Return the (x, y) coordinate for the center point of the cell that contains the specified text.  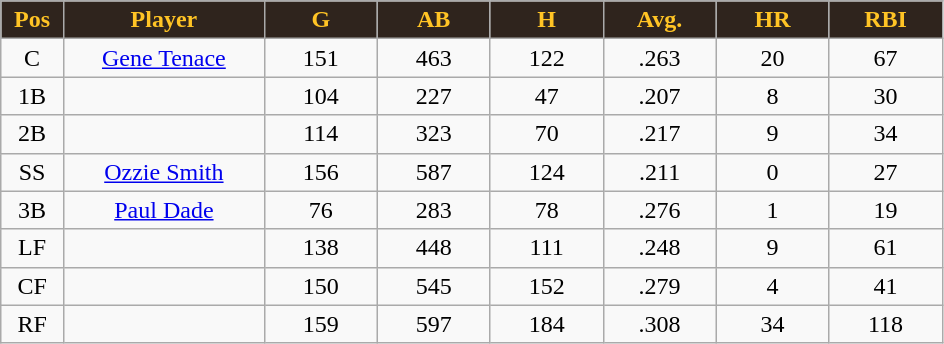
78 (546, 210)
118 (886, 324)
SS (32, 172)
3B (32, 210)
151 (320, 58)
LF (32, 248)
114 (320, 134)
Paul Dade (164, 210)
150 (320, 286)
159 (320, 324)
H (546, 20)
.217 (660, 134)
47 (546, 96)
Player (164, 20)
111 (546, 248)
20 (772, 58)
152 (546, 286)
4 (772, 286)
463 (434, 58)
0 (772, 172)
.263 (660, 58)
G (320, 20)
27 (886, 172)
41 (886, 286)
.308 (660, 324)
156 (320, 172)
AB (434, 20)
CF (32, 286)
8 (772, 96)
2B (32, 134)
124 (546, 172)
1 (772, 210)
.211 (660, 172)
.248 (660, 248)
61 (886, 248)
184 (546, 324)
283 (434, 210)
.279 (660, 286)
RBI (886, 20)
67 (886, 58)
C (32, 58)
70 (546, 134)
Gene Tenace (164, 58)
RF (32, 324)
Avg. (660, 20)
HR (772, 20)
545 (434, 286)
19 (886, 210)
448 (434, 248)
587 (434, 172)
122 (546, 58)
76 (320, 210)
323 (434, 134)
Ozzie Smith (164, 172)
138 (320, 248)
Pos (32, 20)
.276 (660, 210)
30 (886, 96)
1B (32, 96)
597 (434, 324)
227 (434, 96)
.207 (660, 96)
104 (320, 96)
